Extract the [X, Y] coordinate from the center of the cell holding the provided text.  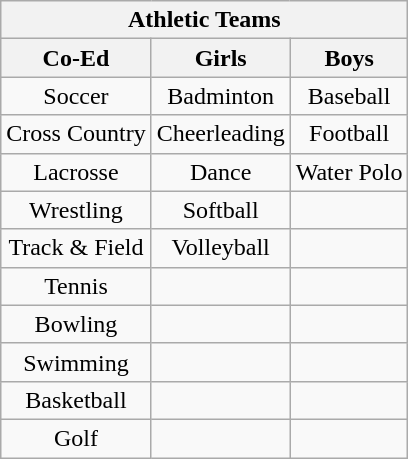
Girls [220, 58]
Golf [76, 438]
Cheerleading [220, 134]
Swimming [76, 362]
Wrestling [76, 210]
Water Polo [349, 172]
Soccer [76, 96]
Co-Ed [76, 58]
Dance [220, 172]
Lacrosse [76, 172]
Softball [220, 210]
Volleyball [220, 248]
Basketball [76, 400]
Track & Field [76, 248]
Football [349, 134]
Badminton [220, 96]
Baseball [349, 96]
Boys [349, 58]
Athletic Teams [204, 20]
Cross Country [76, 134]
Bowling [76, 324]
Tennis [76, 286]
